Provide the (x, y) coordinate of the cell's center where the given text is located.  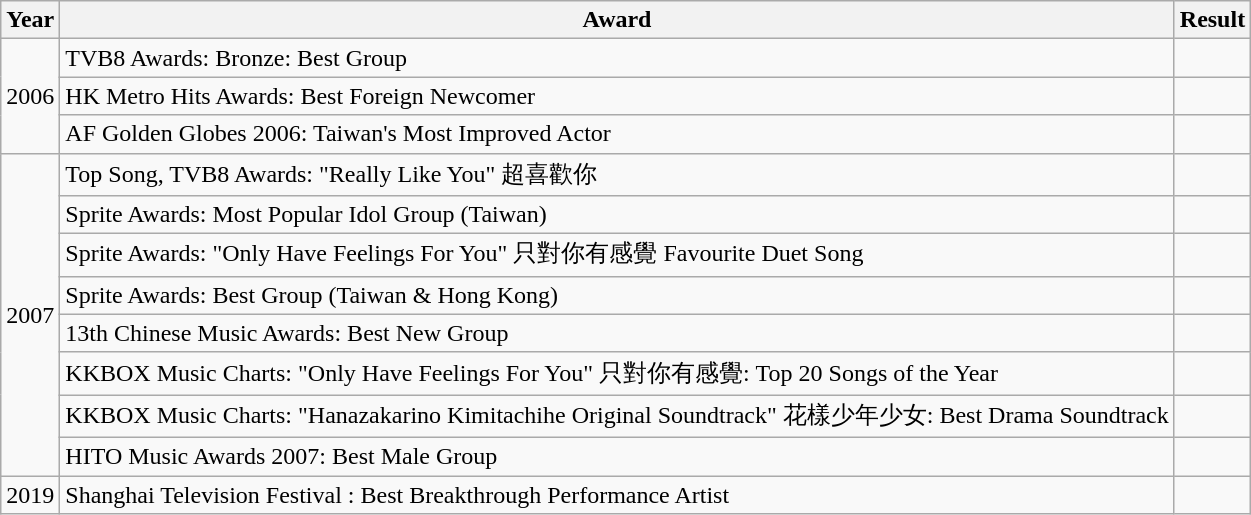
Sprite Awards: Most Popular Idol Group (Taiwan) (617, 215)
2006 (30, 96)
TVB8 Awards: Bronze: Best Group (617, 58)
KKBOX Music Charts: "Hanazakarino Kimitachihe Original Soundtrack" 花樣少年少女: Best Drama Soundtrack (617, 416)
Shanghai Television Festival : Best Breakthrough Performance Artist (617, 495)
KKBOX Music Charts: "Only Have Feelings For You" 只對你有感覺: Top 20 Songs of the Year (617, 374)
Year (30, 20)
2019 (30, 495)
2007 (30, 314)
Result (1212, 20)
Sprite Awards: Best Group (Taiwan & Hong Kong) (617, 295)
Top Song, TVB8 Awards: "Really Like You" 超喜歡你 (617, 174)
AF Golden Globes 2006: Taiwan's Most Improved Actor (617, 134)
Sprite Awards: "Only Have Feelings For You" 只對你有感覺 Favourite Duet Song (617, 256)
HITO Music Awards 2007: Best Male Group (617, 456)
HK Metro Hits Awards: Best Foreign Newcomer (617, 96)
Award (617, 20)
13th Chinese Music Awards: Best New Group (617, 333)
